From the cell containing the given text, extract its center point as [X, Y] coordinate. 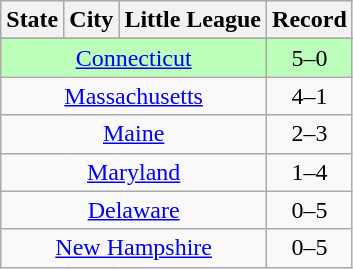
Massachusetts [134, 96]
Maryland [134, 172]
Little League [193, 20]
5–0 [310, 58]
State [32, 20]
Record [310, 20]
4–1 [310, 96]
1–4 [310, 172]
City [92, 20]
Delaware [134, 210]
Connecticut [134, 58]
2–3 [310, 134]
Maine [134, 134]
New Hampshire [134, 248]
